Determine the (x, y) coordinate at the center of the cell enclosing the given text.  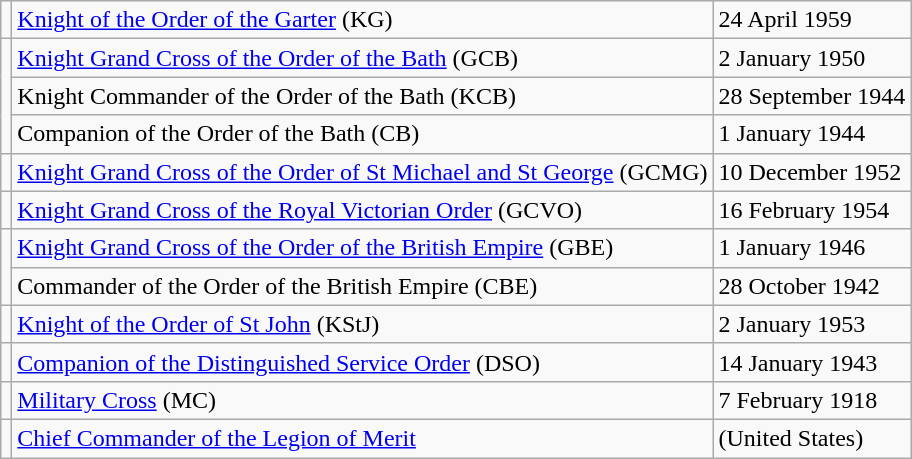
28 October 1942 (812, 286)
28 September 1944 (812, 96)
Knight of the Order of the Garter (KG) (362, 20)
Knight Commander of the Order of the Bath (KCB) (362, 96)
Military Cross (MC) (362, 400)
2 January 1950 (812, 58)
Knight Grand Cross of the Royal Victorian Order (GCVO) (362, 210)
1 January 1946 (812, 248)
Knight Grand Cross of the Order of the British Empire (GBE) (362, 248)
10 December 1952 (812, 172)
14 January 1943 (812, 362)
24 April 1959 (812, 20)
7 February 1918 (812, 400)
Companion of the Distinguished Service Order (DSO) (362, 362)
Chief Commander of the Legion of Merit (362, 438)
Companion of the Order of the Bath (CB) (362, 134)
(United States) (812, 438)
Knight Grand Cross of the Order of the Bath (GCB) (362, 58)
1 January 1944 (812, 134)
2 January 1953 (812, 324)
Commander of the Order of the British Empire (CBE) (362, 286)
Knight Grand Cross of the Order of St Michael and St George (GCMG) (362, 172)
16 February 1954 (812, 210)
Knight of the Order of St John (KStJ) (362, 324)
